From the cell containing the given text, extract its center point as [X, Y] coordinate. 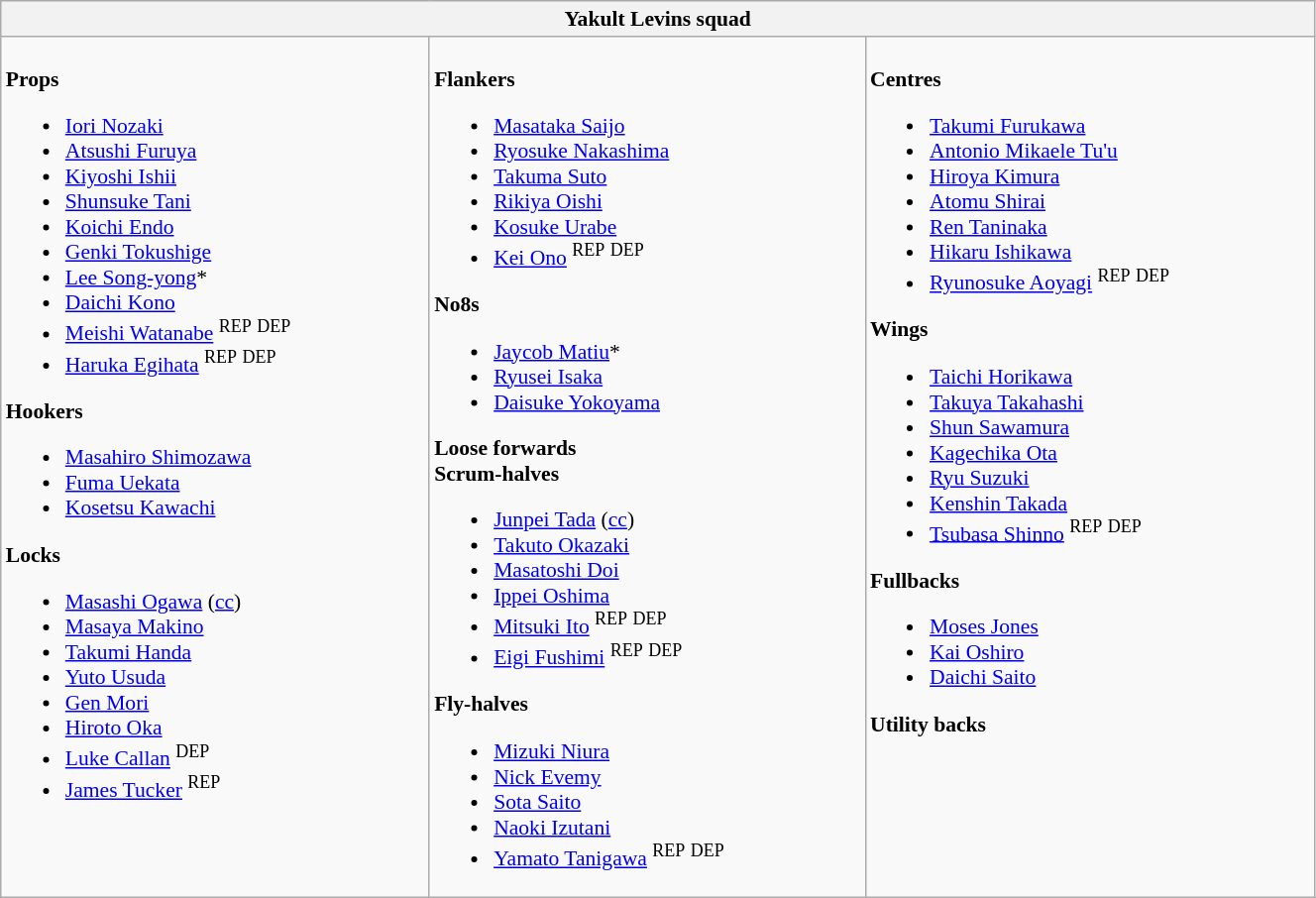
Yakult Levins squad [658, 19]
